Extract the (x, y) coordinate from the center of the cell holding the provided text.  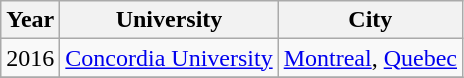
Year (30, 20)
Montreal, Quebec (370, 58)
University (169, 20)
Concordia University (169, 58)
City (370, 20)
2016 (30, 58)
